Return (x, y) of the center of cell containing provided text 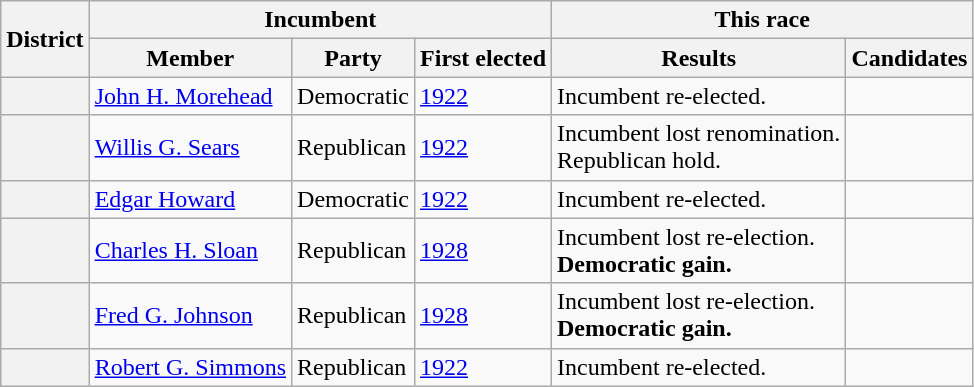
First elected (484, 58)
Incumbent lost renomination.Republican hold. (699, 148)
Party (354, 58)
Willis G. Sears (190, 148)
John H. Morehead (190, 96)
Results (699, 58)
Member (190, 58)
Incumbent (320, 20)
Fred G. Johnson (190, 316)
Robert G. Simmons (190, 367)
Charles H. Sloan (190, 250)
Edgar Howard (190, 199)
District (45, 39)
This race (762, 20)
Candidates (910, 58)
